Extract the [x, y] coordinate from the center of the cell holding the provided text.  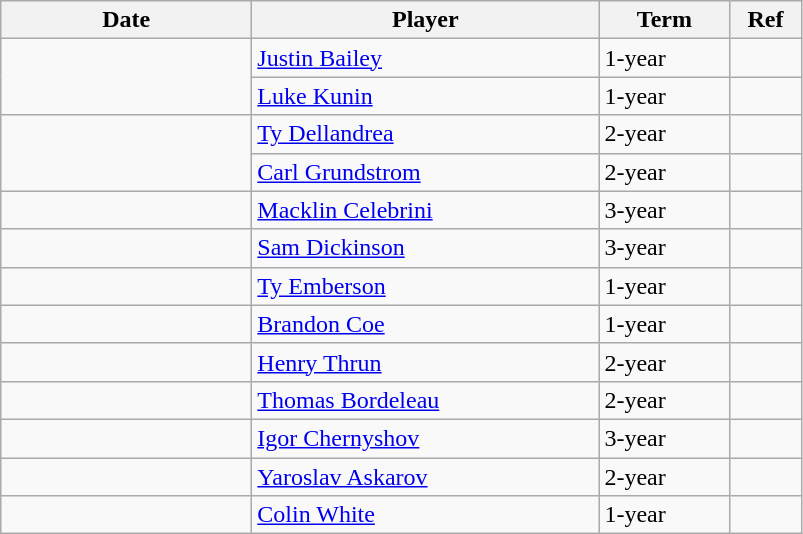
Date [126, 20]
Sam Dickinson [426, 248]
Player [426, 20]
Colin White [426, 515]
Ty Dellandrea [426, 134]
Ref [766, 20]
Term [664, 20]
Carl Grundstrom [426, 172]
Henry Thrun [426, 362]
Justin Bailey [426, 58]
Igor Chernyshov [426, 438]
Brandon Coe [426, 324]
Macklin Celebrini [426, 210]
Luke Kunin [426, 96]
Yaroslav Askarov [426, 477]
Thomas Bordeleau [426, 400]
Ty Emberson [426, 286]
